Output the [x, y] coordinate of the center of the cell containing the given text.  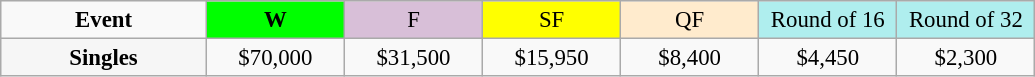
$8,400 [690, 58]
$31,500 [413, 58]
$70,000 [275, 58]
$4,450 [828, 58]
Event [104, 20]
F [413, 20]
W [275, 20]
SF [552, 20]
Round of 32 [966, 20]
$2,300 [966, 58]
$15,950 [552, 58]
Round of 16 [828, 20]
Singles [104, 58]
QF [690, 20]
